Identify which cell holds the provided text, then report its [X, Y] central coordinate. 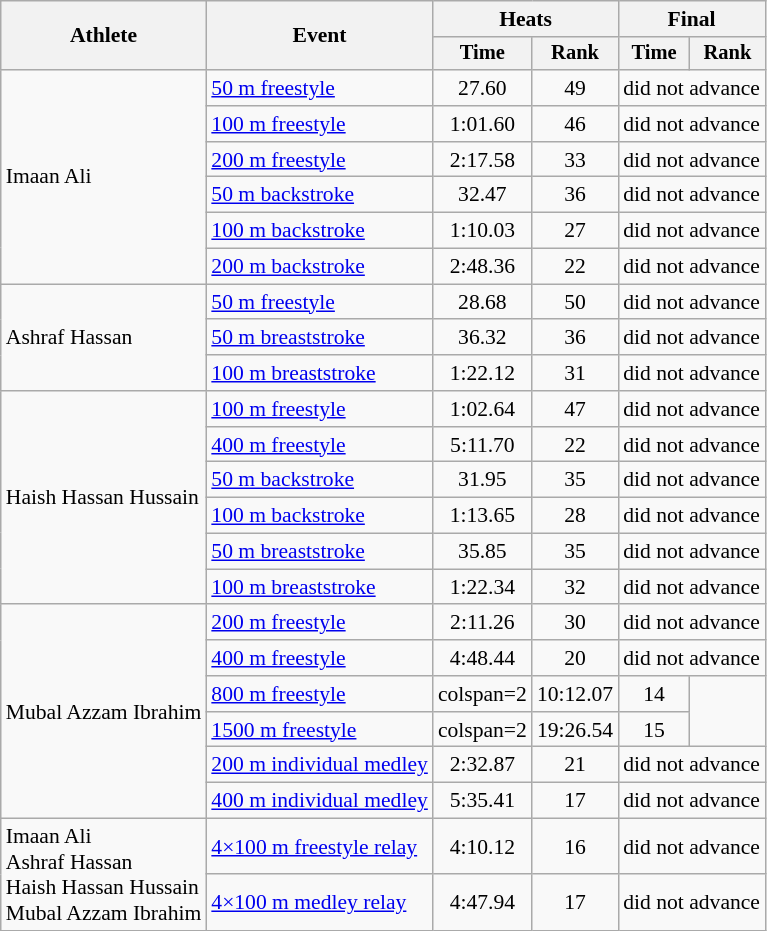
Haish Hassan Hussain [104, 498]
Event [320, 36]
1:22.12 [482, 373]
Ashraf Hassan [104, 338]
2:17.58 [482, 160]
5:35.41 [482, 801]
1:01.60 [482, 124]
1:13.65 [482, 516]
10:12.07 [575, 694]
1:10.03 [482, 231]
2:32.87 [482, 765]
400 m individual medley [320, 801]
1:22.34 [482, 587]
200 m backstroke [320, 267]
31.95 [482, 480]
4:48.44 [482, 658]
30 [575, 623]
1:02.64 [482, 409]
800 m freestyle [320, 694]
36.32 [482, 338]
4×100 m freestyle relay [320, 847]
33 [575, 160]
4×100 m medley relay [320, 903]
49 [575, 88]
Heats [526, 19]
2:11.26 [482, 623]
5:11.70 [482, 445]
47 [575, 409]
14 [654, 694]
31 [575, 373]
46 [575, 124]
32.47 [482, 195]
21 [575, 765]
2:48.36 [482, 267]
Athlete [104, 36]
Mubal Azzam Ibrahim [104, 712]
4:10.12 [482, 847]
27.60 [482, 88]
4:47.94 [482, 903]
Imaan AliAshraf HassanHaish Hassan HussainMubal Azzam Ibrahim [104, 875]
1500 m freestyle [320, 730]
35.85 [482, 552]
Imaan Ali [104, 177]
16 [575, 847]
27 [575, 231]
50 [575, 302]
28.68 [482, 302]
19:26.54 [575, 730]
15 [654, 730]
200 m individual medley [320, 765]
20 [575, 658]
Final [692, 19]
28 [575, 516]
32 [575, 587]
